Output the [x, y] coordinate of the center of the cell containing the given text.  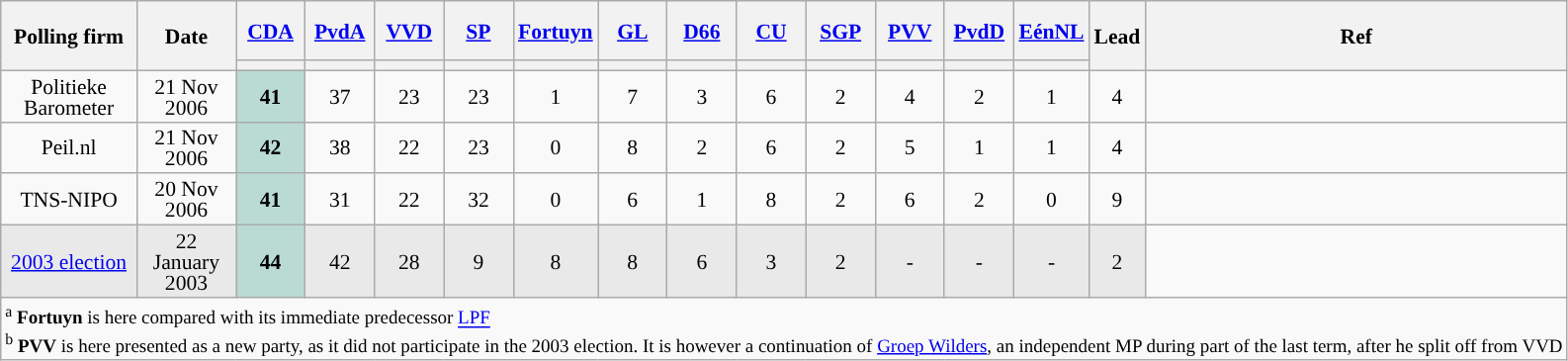
28 [409, 261]
31 [340, 200]
37 [340, 96]
PVV [910, 31]
Peil.nl [69, 147]
SP [479, 31]
Ref [1356, 36]
Lead [1117, 36]
PvdA [340, 31]
CDA [270, 31]
PvdD [979, 31]
Polling firm [69, 36]
5 [910, 147]
TNS-NIPO [69, 200]
Politieke Barometer [69, 96]
38 [340, 147]
CU [771, 31]
2003 election [69, 261]
D66 [702, 31]
7 [633, 96]
VVD [409, 31]
44 [270, 261]
SGP [840, 31]
32 [479, 200]
GL [633, 31]
EénNL [1051, 31]
20 Nov 2006 [186, 200]
Date [186, 36]
22 January 2003 [186, 261]
Fortuyn [556, 31]
